Locate the cell with the specified text and output its (X, Y) center coordinate. 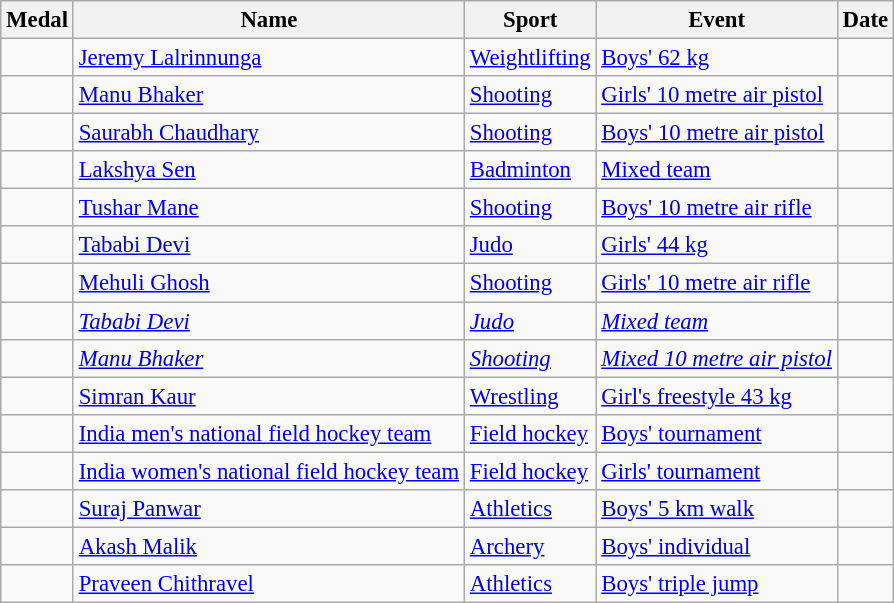
Girls' 44 kg (716, 245)
Simran Kaur (268, 396)
Archery (530, 546)
Wrestling (530, 396)
Saurabh Chaudhary (268, 133)
Tushar Mane (268, 208)
Girls' tournament (716, 471)
Lakshya Sen (268, 170)
Mehuli Ghosh (268, 283)
Mixed 10 metre air pistol (716, 358)
Boys' 5 km walk (716, 509)
Sport (530, 20)
Name (268, 20)
India women's national field hockey team (268, 471)
Boys' triple jump (716, 584)
Girls' 10 metre air rifle (716, 283)
Boys' tournament (716, 433)
Badminton (530, 170)
Event (716, 20)
Boys' 10 metre air pistol (716, 133)
Boys' 62 kg (716, 58)
Girl's freestyle 43 kg (716, 396)
India men's national field hockey team (268, 433)
Girls' 10 metre air pistol (716, 95)
Akash Malik (268, 546)
Jeremy Lalrinnunga (268, 58)
Praveen Chithravel (268, 584)
Date (865, 20)
Boys' 10 metre air rifle (716, 208)
Boys' individual (716, 546)
Medal (38, 20)
Weightlifting (530, 58)
Suraj Panwar (268, 509)
